Capture the cell that displays the provided text and extract its (x, y) central coordinate. 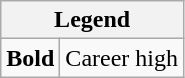
Bold (30, 58)
Legend (92, 20)
Career high (122, 58)
